Return (x, y) of the center of cell containing provided text 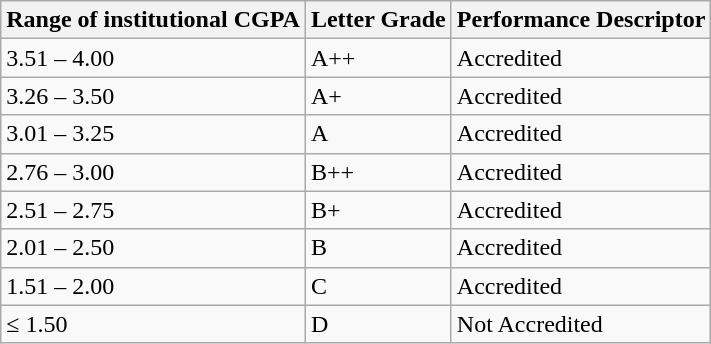
2.51 – 2.75 (154, 210)
B++ (378, 172)
A (378, 134)
D (378, 324)
A+ (378, 96)
B (378, 248)
3.51 – 4.00 (154, 58)
Not Accredited (581, 324)
B+ (378, 210)
2.76 – 3.00 (154, 172)
Letter Grade (378, 20)
2.01 – 2.50 (154, 248)
3.01 – 3.25 (154, 134)
A++ (378, 58)
Range of institutional CGPA (154, 20)
C (378, 286)
1.51 – 2.00 (154, 286)
Performance Descriptor (581, 20)
≤ 1.50 (154, 324)
3.26 – 3.50 (154, 96)
